Identify which cell holds the provided text, then report its [X, Y] central coordinate. 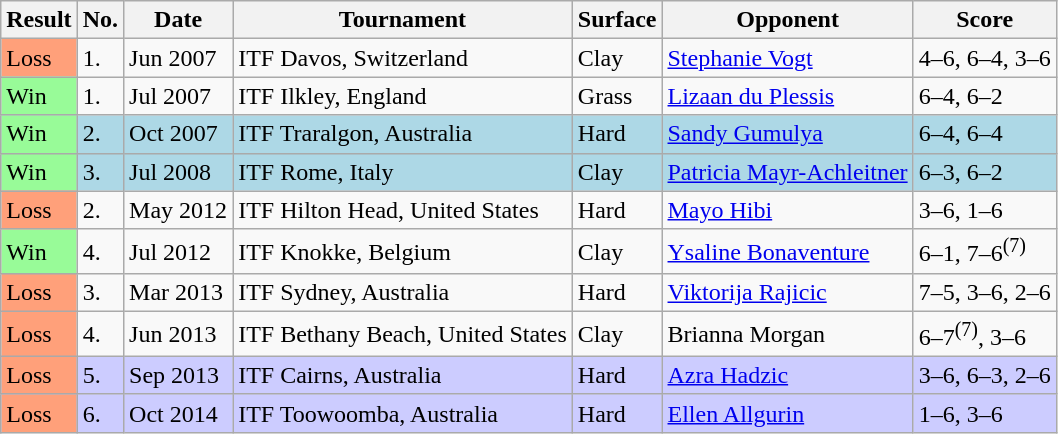
ITF Hilton Head, United States [403, 210]
Jul 2012 [178, 252]
3–6, 6–3, 2–6 [984, 375]
Result [39, 20]
Jul 2007 [178, 96]
7–5, 3–6, 2–6 [984, 293]
Oct 2014 [178, 413]
6. [100, 413]
6–7(7), 3–6 [984, 334]
6–4, 6–4 [984, 134]
Surface [617, 20]
ITF Ilkley, England [403, 96]
Date [178, 20]
Ellen Allgurin [788, 413]
ITF Sydney, Australia [403, 293]
3–6, 1–6 [984, 210]
Mayo Hibi [788, 210]
Jun 2013 [178, 334]
Oct 2007 [178, 134]
Lizaan du Plessis [788, 96]
No. [100, 20]
Brianna Morgan [788, 334]
ITF Toowoomba, Australia [403, 413]
ITF Davos, Switzerland [403, 58]
May 2012 [178, 210]
ITF Rome, Italy [403, 172]
Mar 2013 [178, 293]
Jul 2008 [178, 172]
Viktorija Rajicic [788, 293]
Sep 2013 [178, 375]
1–6, 3–6 [984, 413]
Jun 2007 [178, 58]
6–3, 6–2 [984, 172]
6–4, 6–2 [984, 96]
Tournament [403, 20]
ITF Traralgon, Australia [403, 134]
Patricia Mayr-Achleitner [788, 172]
Azra Hadzic [788, 375]
6–1, 7–6(7) [984, 252]
ITF Knokke, Belgium [403, 252]
Opponent [788, 20]
Sandy Gumulya [788, 134]
ITF Cairns, Australia [403, 375]
Score [984, 20]
Grass [617, 96]
4–6, 6–4, 3–6 [984, 58]
5. [100, 375]
Stephanie Vogt [788, 58]
ITF Bethany Beach, United States [403, 334]
Ysaline Bonaventure [788, 252]
